Find where the given text appears and provide that cell's center as [X, Y] coordinate. 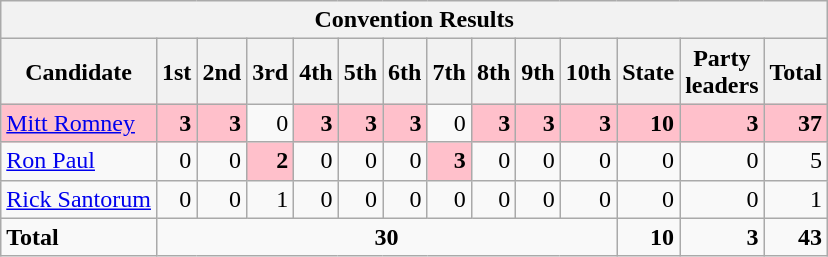
4th [316, 72]
Mitt Romney [79, 123]
5 [796, 161]
Partyleaders [722, 72]
8th [493, 72]
State [648, 72]
7th [449, 72]
37 [796, 123]
2 [270, 161]
10th [588, 72]
3rd [270, 72]
30 [386, 237]
6th [405, 72]
Rick Santorum [79, 199]
43 [796, 237]
Ron Paul [79, 161]
2nd [222, 72]
Candidate [79, 72]
5th [360, 72]
9th [538, 72]
1st [176, 72]
Convention Results [414, 20]
